Scan for the cell matching the given text and deliver its (x, y) coordinate at center. 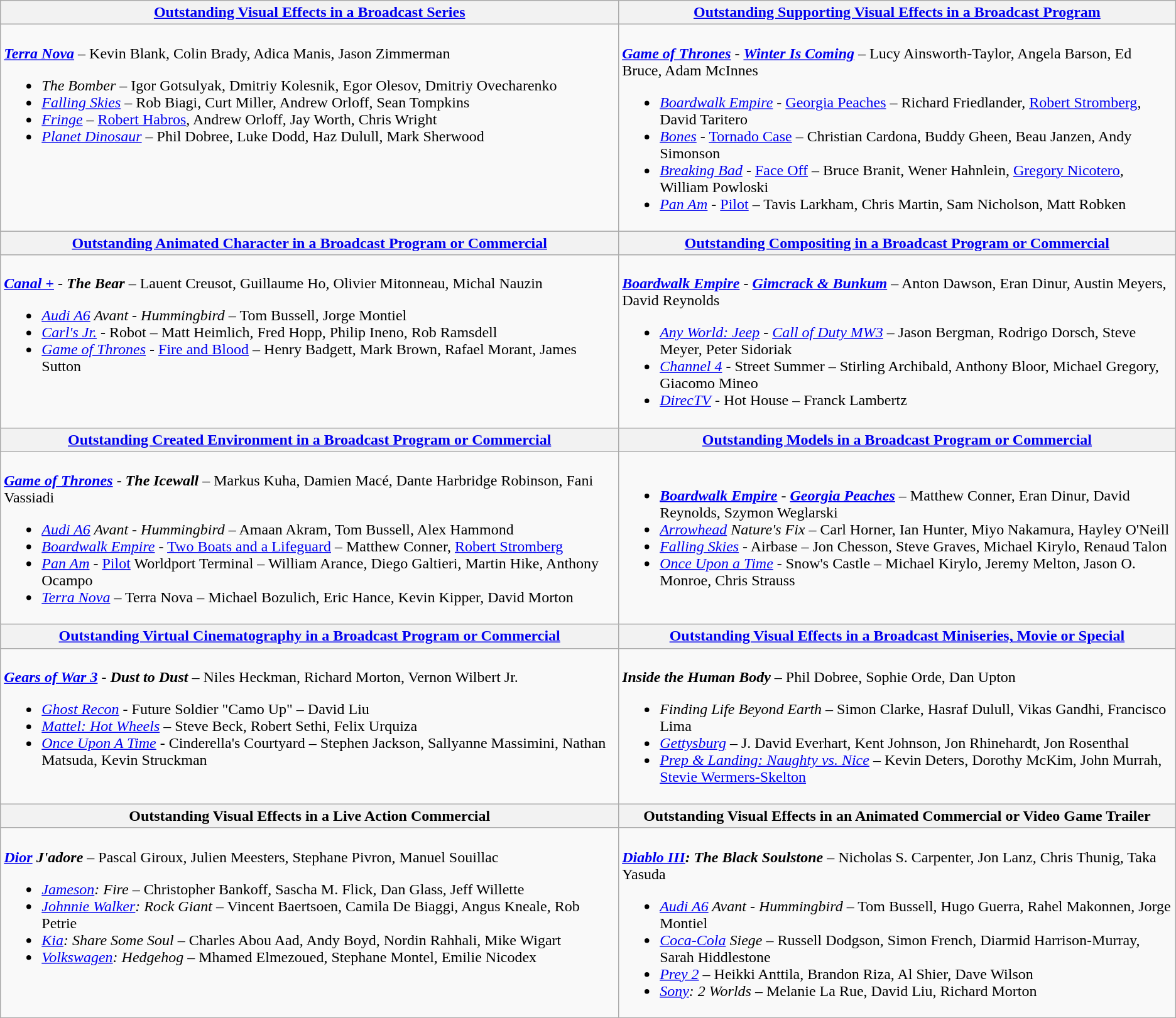
Outstanding Virtual Cinematography in a Broadcast Program or Commercial (310, 636)
Outstanding Compositing in a Broadcast Program or Commercial (897, 243)
Outstanding Visual Effects in a Broadcast Miniseries, Movie or Special (897, 636)
Outstanding Created Environment in a Broadcast Program or Commercial (310, 440)
Outstanding Visual Effects in an Animated Commercial or Video Game Trailer (897, 816)
Outstanding Supporting Visual Effects in a Broadcast Program (897, 13)
Outstanding Animated Character in a Broadcast Program or Commercial (310, 243)
Outstanding Visual Effects in a Broadcast Series (310, 13)
Outstanding Models in a Broadcast Program or Commercial (897, 440)
Outstanding Visual Effects in a Live Action Commercial (310, 816)
